Search for the cell housing the specified text and yield its (x, y) center coordinate. 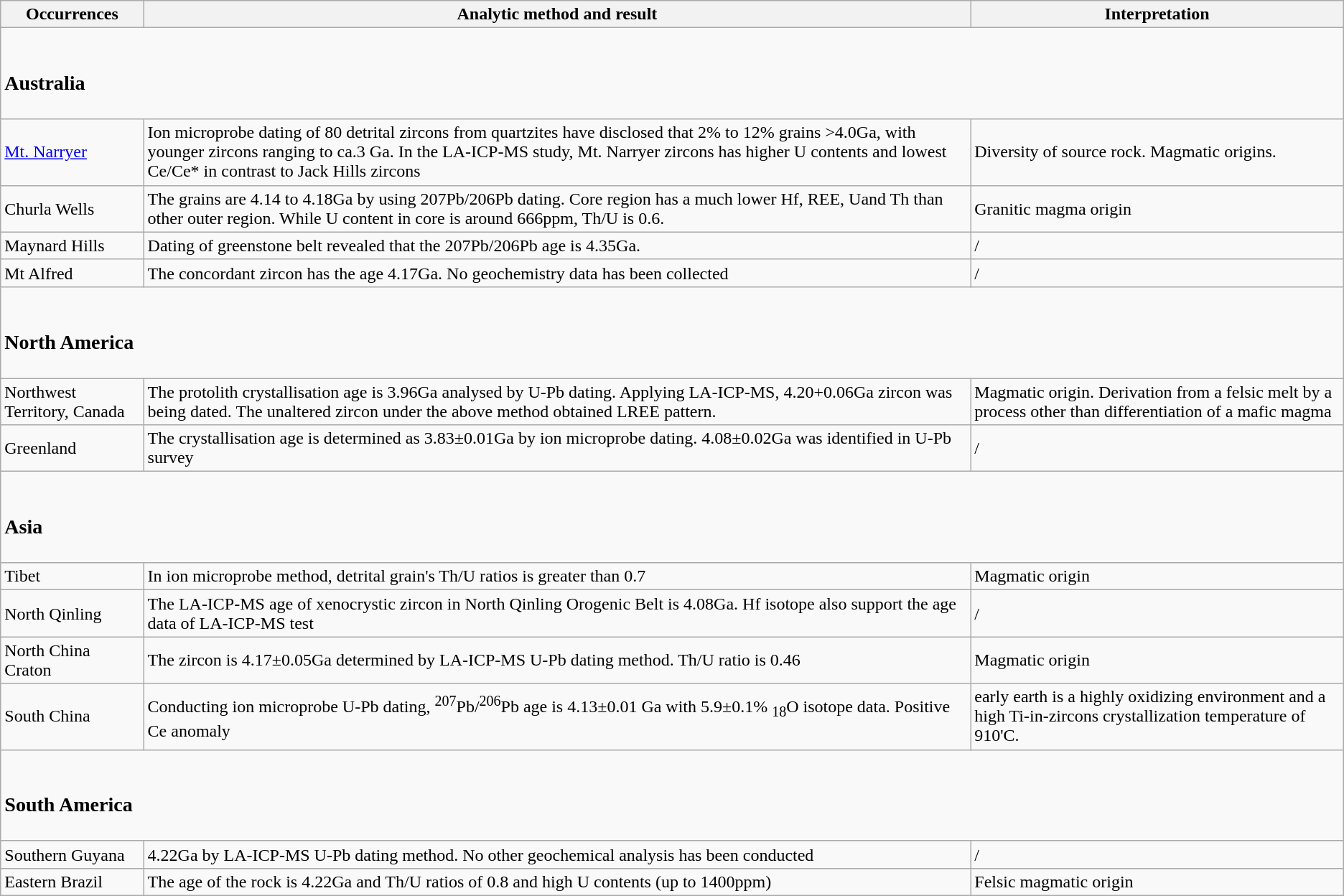
The concordant zircon has the age 4.17Ga. No geochemistry data has been collected (557, 273)
South China (72, 717)
North Qinling (72, 613)
Northwest Territory, Canada (72, 401)
Greenland (72, 448)
Granitic magma origin (1157, 208)
Maynard Hills (72, 246)
Conducting ion microprobe U-Pb dating, 207Pb/206Pb age is 4.13±0.01 Ga with 5.9±0.1% 18O isotope data. Positive Ce anomaly (557, 717)
Mt. Narryer (72, 152)
Mt Alfred (72, 273)
North America (672, 332)
The LA-ICP-MS age of xenocrystic zircon in North Qinling Orogenic Belt is 4.08Ga. Hf isotope also support the age data of LA-ICP-MS test (557, 613)
The zircon is 4.17±0.05Ga determined by LA-ICP-MS U-Pb dating method. Th/U ratio is 0.46 (557, 661)
Australia (672, 73)
Southern Guyana (72, 854)
The age of the rock is 4.22Ga and Th/U ratios of 0.8 and high U contents (up to 1400ppm) (557, 882)
Churla Wells (72, 208)
Interpretation (1157, 14)
Tibet (72, 577)
Diversity of source rock. Magmatic origins. (1157, 152)
4.22Ga by LA-ICP-MS U-Pb dating method. No other geochemical analysis has been conducted (557, 854)
South America (672, 795)
Felsic magmatic origin (1157, 882)
The crystallisation age is determined as 3.83±0.01Ga by ion microprobe dating. 4.08±0.02Ga was identified in U-Pb survey (557, 448)
Magmatic origin. Derivation from a felsic melt by a process other than differentiation of a mafic magma (1157, 401)
North China Craton (72, 661)
early earth is a highly oxidizing environment and a high Ti-in-zircons crystallization temperature of 910'C. (1157, 717)
Dating of greenstone belt revealed that the 207Pb/206Pb age is 4.35Ga. (557, 246)
Occurrences (72, 14)
Eastern Brazil (72, 882)
Asia (672, 517)
Analytic method and result (557, 14)
In ion microprobe method, detrital grain's Th/U ratios is greater than 0.7 (557, 577)
